Locate the cell with the specified text and output its (X, Y) center coordinate. 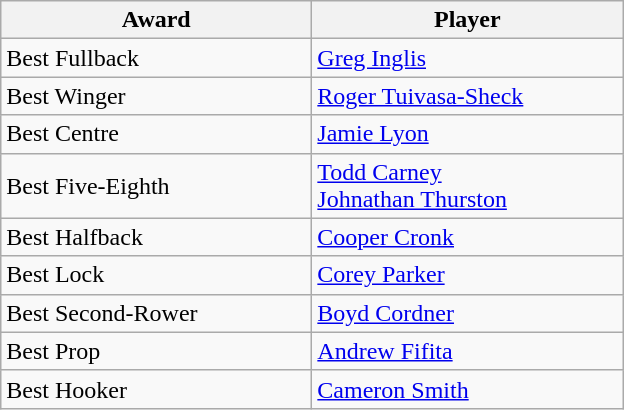
Roger Tuivasa-Sheck (468, 96)
Best Second-Rower (156, 313)
Jamie Lyon (468, 134)
Best Prop (156, 351)
Cooper Cronk (468, 237)
Todd Carney Johnathan Thurston (468, 186)
Best Winger (156, 96)
Best Centre (156, 134)
Greg Inglis (468, 58)
Best Five-Eighth (156, 186)
Award (156, 20)
Best Hooker (156, 389)
Cameron Smith (468, 389)
Best Halfback (156, 237)
Best Lock (156, 275)
Best Fullback (156, 58)
Player (468, 20)
Corey Parker (468, 275)
Andrew Fifita (468, 351)
Boyd Cordner (468, 313)
